Capture the cell that displays the provided text and extract its [x, y] central coordinate. 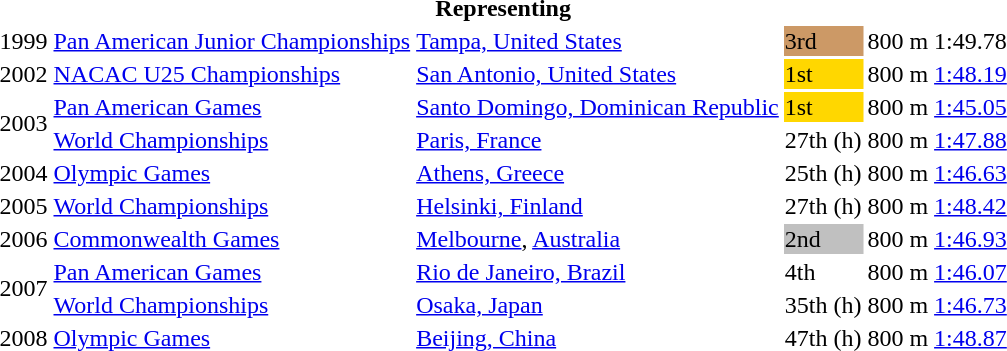
Athens, Greece [598, 173]
Helsinki, Finland [598, 206]
Commonwealth Games [232, 239]
Olympic Games [232, 173]
Santo Domingo, Dominican Republic [598, 107]
Rio de Janeiro, Brazil [598, 272]
Melbourne, Australia [598, 239]
4th [823, 272]
NACAC U25 Championships [232, 74]
Paris, France [598, 140]
2nd [823, 239]
3rd [823, 41]
25th (h) [823, 173]
San Antonio, United States [598, 74]
Tampa, United States [598, 41]
Osaka, Japan [598, 305]
Pan American Junior Championships [232, 41]
35th (h) [823, 305]
